Detect which cell encompasses the target text, then output its (X, Y) center coordinate. 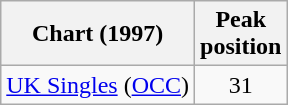
Peakposition (241, 34)
UK Singles (OCC) (98, 85)
Chart (1997) (98, 34)
31 (241, 85)
